Pinpoint the cell where the given text exists, returning its [x, y] midpoint coordinate. 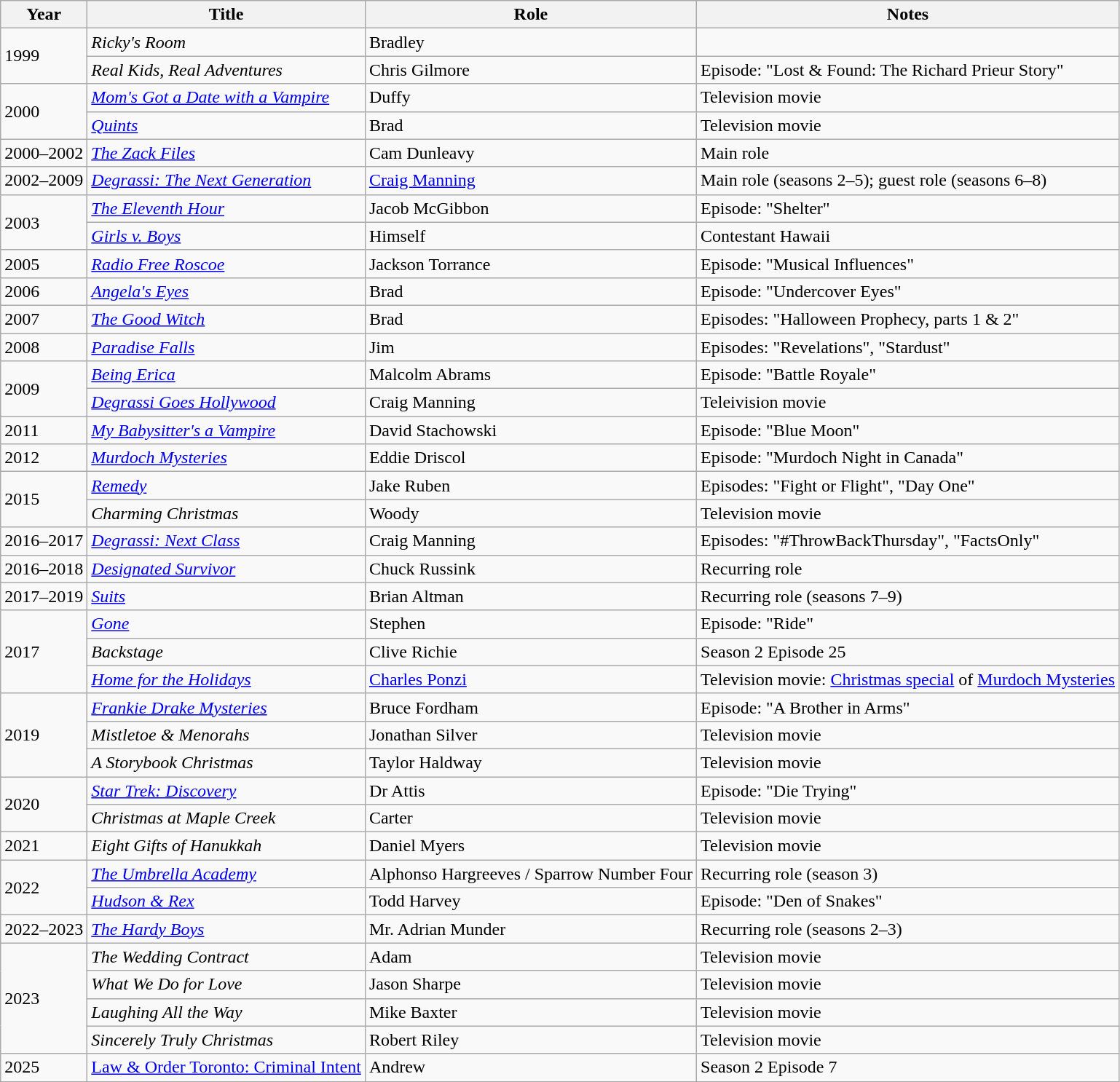
2019 [44, 735]
Robert Riley [530, 1040]
Jason Sharpe [530, 984]
2016–2017 [44, 541]
Mike Baxter [530, 1012]
Eight Gifts of Hanukkah [226, 846]
Bruce Fordham [530, 707]
2017–2019 [44, 596]
2002–2009 [44, 181]
Stephen [530, 624]
Season 2 Episode 7 [908, 1067]
The Wedding Contract [226, 957]
Recurring role (seasons 2–3) [908, 929]
Himself [530, 236]
Jacob McGibbon [530, 208]
Radio Free Roscoe [226, 264]
Christmas at Maple Creek [226, 818]
2017 [44, 652]
Todd Harvey [530, 901]
Episodes: "#ThrowBackThursday", "FactsOnly" [908, 541]
2021 [44, 846]
Title [226, 15]
Paradise Falls [226, 347]
Star Trek: Discovery [226, 790]
Gone [226, 624]
Charles Ponzi [530, 679]
Year [44, 15]
Episode: "Battle Royale" [908, 375]
Teleivision movie [908, 403]
Woody [530, 513]
Real Kids, Real Adventures [226, 70]
Main role [908, 153]
Recurring role [908, 569]
2020 [44, 804]
Chuck Russink [530, 569]
Designated Survivor [226, 569]
David Stachowski [530, 430]
Recurring role (season 3) [908, 874]
My Babysitter's a Vampire [226, 430]
Home for the Holidays [226, 679]
Hudson & Rex [226, 901]
Episodes: "Halloween Prophecy, parts 1 & 2" [908, 319]
The Eleventh Hour [226, 208]
Alphonso Hargreeves / Sparrow Number Four [530, 874]
Girls v. Boys [226, 236]
Ricky's Room [226, 42]
2023 [44, 998]
Andrew [530, 1067]
2003 [44, 222]
2000–2002 [44, 153]
Episode: "Musical Influences" [908, 264]
Duffy [530, 98]
Suits [226, 596]
Sincerely Truly Christmas [226, 1040]
The Good Witch [226, 319]
Recurring role (seasons 7–9) [908, 596]
Jackson Torrance [530, 264]
Cam Dunleavy [530, 153]
Degrassi Goes Hollywood [226, 403]
Daniel Myers [530, 846]
Jim [530, 347]
Episode: "Ride" [908, 624]
Mom's Got a Date with a Vampire [226, 98]
Remedy [226, 486]
Main role (seasons 2–5); guest role (seasons 6–8) [908, 181]
Murdoch Mysteries [226, 458]
Jonathan Silver [530, 735]
2008 [44, 347]
Season 2 Episode 25 [908, 652]
Backstage [226, 652]
Jake Ruben [530, 486]
2007 [44, 319]
Episode: "Murdoch Night in Canada" [908, 458]
Carter [530, 818]
Contestant Hawaii [908, 236]
Chris Gilmore [530, 70]
Episode: "Den of Snakes" [908, 901]
Television movie: Christmas special of Murdoch Mysteries [908, 679]
Eddie Driscol [530, 458]
2012 [44, 458]
Taylor Haldway [530, 762]
2022 [44, 888]
Clive Richie [530, 652]
2005 [44, 264]
Mistletoe & Menorahs [226, 735]
Law & Order Toronto: Criminal Intent [226, 1067]
Being Erica [226, 375]
Episode: "Die Trying" [908, 790]
Bradley [530, 42]
2016–2018 [44, 569]
2009 [44, 389]
Episode: "Blue Moon" [908, 430]
Laughing All the Way [226, 1012]
Adam [530, 957]
Frankie Drake Mysteries [226, 707]
Episodes: "Fight or Flight", "Day One" [908, 486]
What We Do for Love [226, 984]
2015 [44, 499]
Notes [908, 15]
Quints [226, 125]
2006 [44, 291]
Dr Attis [530, 790]
Degrassi: Next Class [226, 541]
The Umbrella Academy [226, 874]
Episode: "Lost & Found: The Richard Prieur Story" [908, 70]
1999 [44, 56]
Episode: "Undercover Eyes" [908, 291]
2025 [44, 1067]
Angela's Eyes [226, 291]
2022–2023 [44, 929]
Malcolm Abrams [530, 375]
The Hardy Boys [226, 929]
2011 [44, 430]
The Zack Files [226, 153]
Degrassi: The Next Generation [226, 181]
2000 [44, 111]
Episode: "A Brother in Arms" [908, 707]
Brian Altman [530, 596]
Mr. Adrian Munder [530, 929]
Role [530, 15]
A Storybook Christmas [226, 762]
Charming Christmas [226, 513]
Episode: "Shelter" [908, 208]
Episodes: "Revelations", "Stardust" [908, 347]
